Capture the cell that displays the provided text and extract its [X, Y] central coordinate. 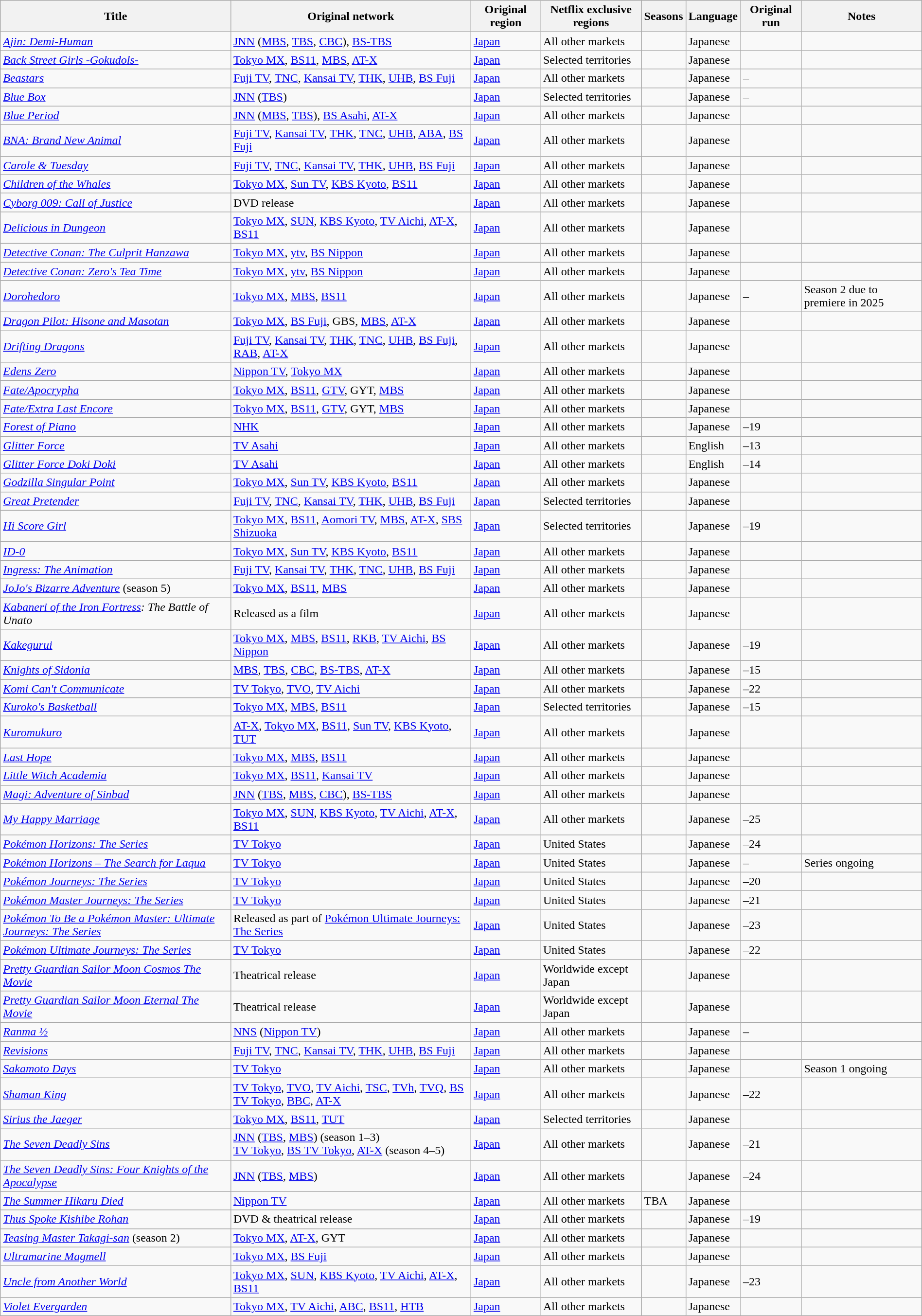
Tokyo MX, TV Aichi, ABC, BS11, HTB [351, 1306]
Komi Can't Communicate [116, 689]
Little Witch Academia [116, 776]
NHK [351, 427]
Great Pretender [116, 501]
Pokémon Horizons – The Search for Laqua [116, 863]
Tokyo MX, BS11, MBS [351, 588]
Carole & Tuesday [116, 165]
Violet Evergarden [116, 1306]
Godzilla Singular Point [116, 482]
Forest of Piano [116, 427]
Fate/Apocrypha [116, 390]
DVD release [351, 202]
–20 [771, 881]
Kuromukuro [116, 732]
Season 2 due to premiere in 2025 [862, 297]
JoJo's Bizarre Adventure (season 5) [116, 588]
Tokyo MX, BS11, MBS, AT-X [351, 60]
Cyborg 009: Call of Justice [116, 202]
Sakamoto Days [116, 1069]
Hi Score Girl [116, 526]
Tokyo MX, BS11, Aomori TV, MBS, AT-X, SBS Shizuoka [351, 526]
Original region [506, 17]
Glitter Force Doki Doki [116, 464]
Last Hope [116, 757]
Blue Box [116, 97]
Children of the Whales [116, 184]
JNN (TBS, MBS) [351, 1176]
Title [116, 17]
The Seven Deadly Sins: Four Knights of the Apocalypse [116, 1176]
The Summer Hikaru Died [116, 1201]
ID-0 [116, 551]
Tokyo MX, BS11, Kansai TV [351, 776]
Kabaneri of the Iron Fortress: The Battle of Unato [116, 613]
Fate/Extra Last Encore [116, 409]
Tokyo MX, BS Fuji [351, 1256]
Beastars [116, 78]
Notes [862, 17]
AT-X, Tokyo MX, BS11, Sun TV, KBS Kyoto, TUT [351, 732]
JNN (MBS, TBS, CBC), BS-TBS [351, 41]
Season 1 ongoing [862, 1069]
Language [713, 17]
Fuji TV, Kansai TV, THK, TNC, UHB, ABA, BS Fuji [351, 140]
Drifting Dragons [116, 346]
Ranma ½ [116, 1032]
My Happy Marriage [116, 819]
Netflix exclusive regions [591, 17]
Released as a film [351, 613]
Released as part of Pokémon Ultimate Journeys: The Series [351, 925]
MBS, TBS, CBC, BS-TBS, AT-X [351, 670]
Nippon TV [351, 1201]
Fuji TV, Kansai TV, THK, TNC, UHB, BS Fuji, RAB, AT-X [351, 346]
Ingress: The Animation [116, 569]
BNA: Brand New Animal [116, 140]
Dorohedoro [116, 297]
Kakegurui [116, 645]
Tokyo MX, AT-X, GYT [351, 1238]
Uncle from Another World [116, 1281]
Edens Zero [116, 372]
TV Tokyo, TVO, TV Aichi, TSC, TVh, TVQ, BS TV Tokyo, BBC, AT-X [351, 1094]
Pokémon Horizons: The Series [116, 844]
Shaman King [116, 1094]
The Seven Deadly Sins [116, 1144]
Pretty Guardian Sailor Moon Cosmos The Movie [116, 975]
TBA [663, 1201]
Knights of Sidonia [116, 670]
Sirius the Jaeger [116, 1119]
TV Tokyo, TVO, TV Aichi [351, 689]
Delicious in Dungeon [116, 228]
Pokémon Ultimate Journeys: The Series [116, 950]
Ultramarine Magmell [116, 1256]
JNN (MBS, TBS), BS Asahi, AT-X [351, 115]
Pretty Guardian Sailor Moon Eternal The Movie [116, 1007]
Tokyo MX, BS11, TUT [351, 1119]
Kuroko's Basketball [116, 707]
–25 [771, 819]
Magi: Adventure of Sinbad [116, 794]
–14 [771, 464]
JNN (TBS, MBS) (season 1–3) TV Tokyo, BS TV Tokyo, AT-X (season 4–5) [351, 1144]
DVD & theatrical release [351, 1219]
Nippon TV, Tokyo MX [351, 372]
Pokémon Master Journeys: The Series [116, 900]
Blue Period [116, 115]
Back Street Girls -Gokudols- [116, 60]
Glitter Force [116, 445]
JNN (TBS, MBS, CBC), BS-TBS [351, 794]
Detective Conan: Zero's Tea Time [116, 271]
Fuji TV, Kansai TV, THK, TNC, UHB, BS Fuji [351, 569]
Ajin: Demi-Human [116, 41]
Original run [771, 17]
JNN (TBS) [351, 97]
Series ongoing [862, 863]
Pokémon To Be a Pokémon Master: Ultimate Journeys: The Series [116, 925]
Pokémon Journeys: The Series [116, 881]
Revisions [116, 1050]
Teasing Master Takagi-san (season 2) [116, 1238]
Tokyo MX, MBS, BS11, RKB, TV Aichi, BS Nippon [351, 645]
Dragon Pilot: Hisone and Masotan [116, 321]
Thus Spoke Kishibe Rohan [116, 1219]
Seasons [663, 17]
Original network [351, 17]
–13 [771, 445]
Detective Conan: The Culprit Hanzawa [116, 252]
Tokyo MX, BS Fuji, GBS, MBS, AT-X [351, 321]
NNS (Nippon TV) [351, 1032]
